Scan for the cell matching the given text and deliver its (x, y) coordinate at center. 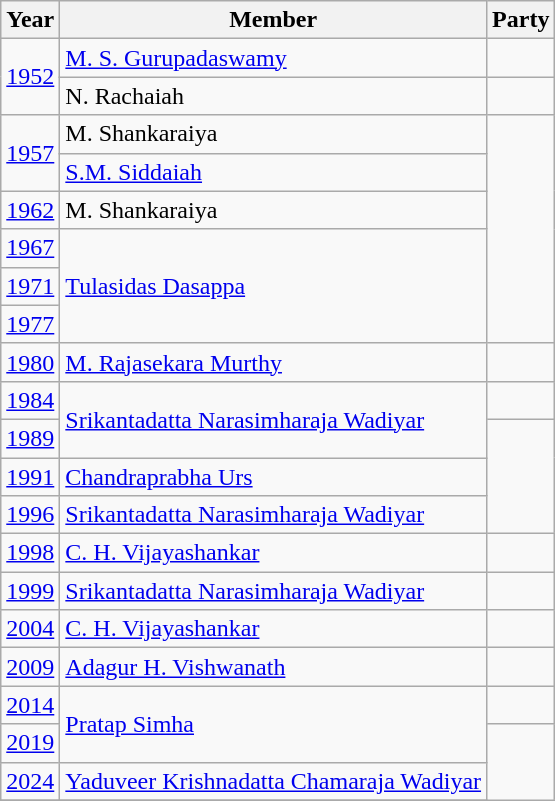
Party (521, 20)
1962 (30, 210)
1952 (30, 77)
S.M. Siddaiah (274, 172)
2019 (30, 743)
1977 (30, 324)
1991 (30, 477)
1971 (30, 286)
M. Rajasekara Murthy (274, 362)
Tulasidas Dasappa (274, 286)
2024 (30, 781)
Adagur H. Vishwanath (274, 667)
1967 (30, 248)
N. Rachaiah (274, 96)
1980 (30, 362)
2009 (30, 667)
Yaduveer Krishnadatta Chamaraja Wadiyar (274, 781)
1998 (30, 553)
Year (30, 20)
1957 (30, 153)
1999 (30, 591)
1996 (30, 515)
2014 (30, 705)
1984 (30, 400)
M. S. Gurupadaswamy (274, 58)
Pratap Simha (274, 724)
Chandraprabha Urs (274, 477)
1989 (30, 438)
Member (274, 20)
2004 (30, 629)
